From the cell containing the given text, extract its center point as [X, Y] coordinate. 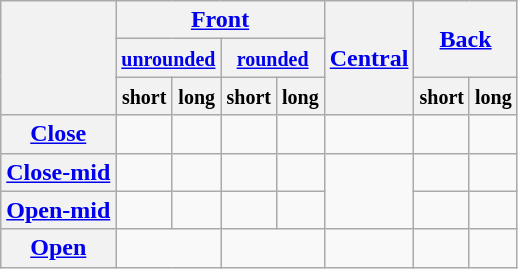
Back [466, 39]
Close-mid [58, 172]
Close [58, 134]
Open [58, 248]
Open-mid [58, 210]
unrounded [168, 58]
Central [369, 58]
Front [220, 20]
rounded [272, 58]
